Capture the cell that displays the provided text and extract its [X, Y] central coordinate. 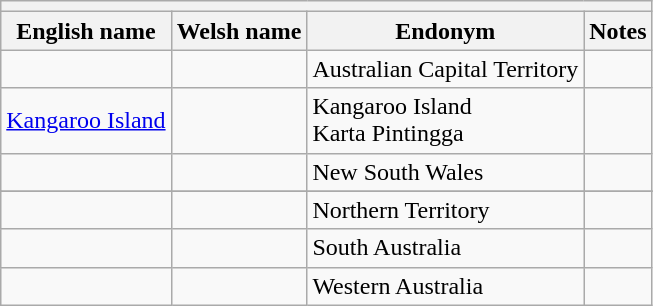
Endonym [446, 31]
Western Australia [446, 286]
Welsh name [239, 31]
South Australia [446, 248]
Australian Capital Territory [446, 69]
Kangaroo IslandKarta Pintingga [446, 120]
Kangaroo Island [86, 120]
Notes [618, 31]
New South Wales [446, 172]
Northern Territory [446, 210]
English name [86, 31]
